Scan for the cell matching the given text and deliver its (X, Y) coordinate at center. 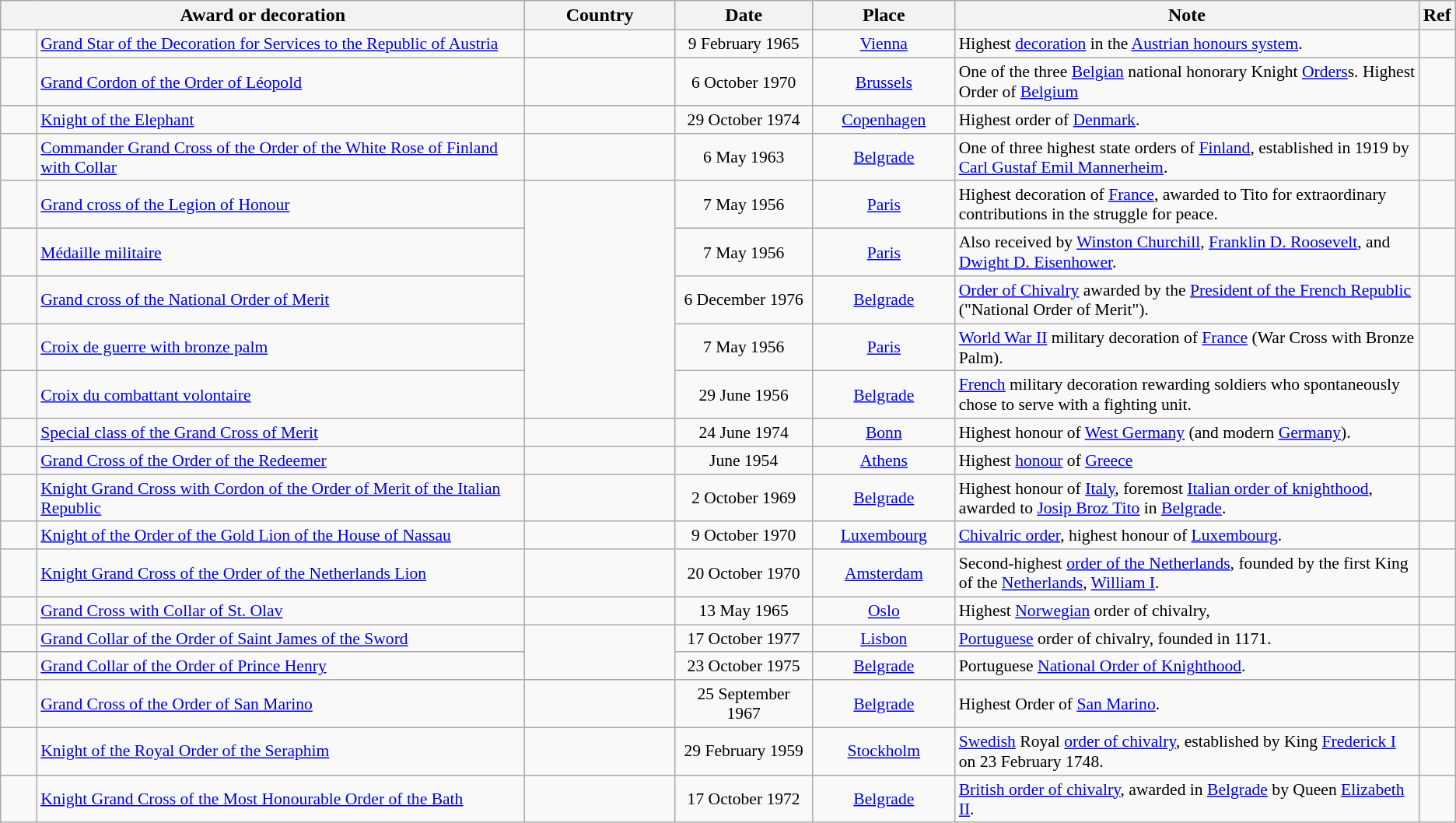
Athens (884, 461)
Swedish Royal order of chivalry, established by King Frederick I on 23 February 1748. (1187, 751)
9 February 1965 (744, 44)
Grand cross of the Legion of Honour (281, 204)
Amsterdam (884, 573)
Croix de guerre with bronze palm (281, 347)
Knight of the Order of the Gold Lion of the House of Nassau (281, 535)
Bonn (884, 433)
Knight of the Elephant (281, 120)
20 October 1970 (744, 573)
Grand Star of the Decoration for Services to the Republic of Austria (281, 44)
Grand Collar of the Order of Saint James of the Sword (281, 639)
Special class of the Grand Cross of Merit (281, 433)
17 October 1977 (744, 639)
Note (1187, 16)
Croix du combattant volontaire (281, 395)
Knight of the Royal Order of the Seraphim (281, 751)
Place (884, 16)
Portuguese National Order of Knighthood. (1187, 666)
Vienna (884, 44)
Grand Cross of the Order of San Marino (281, 703)
Grand cross of the National Order of Merit (281, 300)
Highest honour of West Germany (and modern Germany). (1187, 433)
One of the three Belgian national honorary Knight Orderss. Highest Order of Belgium (1187, 81)
Highest order of Denmark. (1187, 120)
Grand Cross of the Order of the Redeemer (281, 461)
29 October 1974 (744, 120)
Grand Cross with Collar of St. Olav (281, 611)
Brussels (884, 81)
Highest honour of Italy, foremost Italian order of knighthood, awarded to Josip Broz Tito in Belgrade. (1187, 498)
Lisbon (884, 639)
Portuguese order of chivalry, founded in 1171. (1187, 639)
25 September 1967 (744, 703)
Commander Grand Cross of the Order of the White Rose of Finland with Collar (281, 157)
Oslo (884, 611)
29 June 1956 (744, 395)
Country (600, 16)
23 October 1975 (744, 666)
Knight Grand Cross of the Most Honourable Order of the Bath (281, 798)
Order of Chivalry awarded by the President of the French Republic ("National Order of Merit"). (1187, 300)
Luxembourg (884, 535)
One of three highest state orders of Finland, established in 1919 by Carl Gustaf Emil Mannerheim. (1187, 157)
6 October 1970 (744, 81)
Ref (1437, 16)
Highest decoration in the Austrian honours system. (1187, 44)
Stockholm (884, 751)
2 October 1969 (744, 498)
Highest Norwegian order of chivalry, (1187, 611)
Highest Order of San Marino. (1187, 703)
Médaille militaire (281, 252)
British order of chivalry, awarded in Belgrade by Queen Elizabeth II. (1187, 798)
29 February 1959 (744, 751)
Highest decoration of France, awarded to Tito for extraordinary contributions in the struggle for peace. (1187, 204)
Also received by Winston Churchill, Franklin D. Roosevelt, and Dwight D. Eisenhower. (1187, 252)
World War II military decoration of France (War Cross with Bronze Palm). (1187, 347)
Second-highest order of the Netherlands, founded by the first King of the Netherlands, William I. (1187, 573)
French military decoration rewarding soldiers who spontaneously chose to serve with a fighting unit. (1187, 395)
6 December 1976 (744, 300)
Grand Cordon of the Order of Léopold (281, 81)
Knight Grand Cross of the Order of the Netherlands Lion (281, 573)
June 1954 (744, 461)
Grand Collar of the Order of Prince Henry (281, 666)
Highest honour of Greece (1187, 461)
Award or decoration (263, 16)
17 October 1972 (744, 798)
Knight Grand Cross with Cordon of the Order of Merit of the Italian Republic (281, 498)
13 May 1965 (744, 611)
6 May 1963 (744, 157)
9 October 1970 (744, 535)
Date (744, 16)
24 June 1974 (744, 433)
Copenhagen (884, 120)
Chivalric order, highest honour of Luxembourg. (1187, 535)
